Locate the cell with the specified text and output its [X, Y] center coordinate. 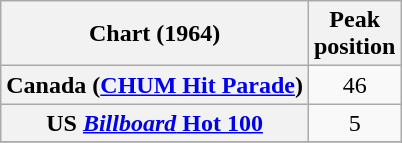
5 [354, 123]
Peakposition [354, 34]
US Billboard Hot 100 [155, 123]
Canada (CHUM Hit Parade) [155, 85]
46 [354, 85]
Chart (1964) [155, 34]
